Scan for the cell matching the given text and deliver its (X, Y) coordinate at center. 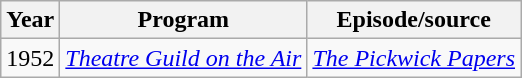
Theatre Guild on the Air (184, 58)
Episode/source (414, 20)
Year (30, 20)
1952 (30, 58)
The Pickwick Papers (414, 58)
Program (184, 20)
